Return [x, y] of the center of cell containing provided text 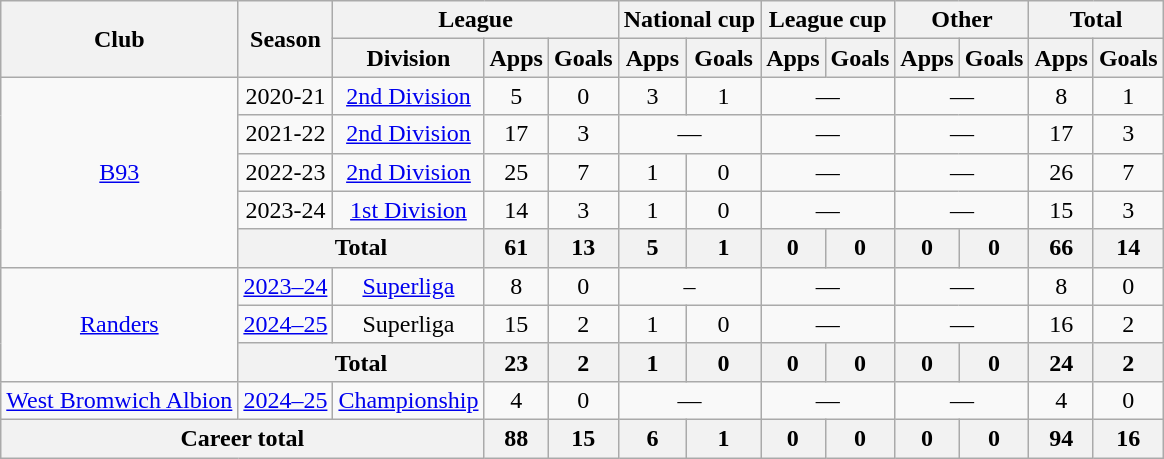
26 [1061, 172]
23 [516, 362]
Division [408, 58]
Randers [120, 324]
Championship [408, 400]
– [689, 286]
2021-22 [286, 134]
94 [1061, 438]
Club [120, 39]
League cup [828, 20]
61 [516, 248]
National cup [689, 20]
Career total [242, 438]
B93 [120, 172]
2020-21 [286, 96]
88 [516, 438]
2023-24 [286, 210]
West Bromwich Albion [120, 400]
6 [652, 438]
66 [1061, 248]
2023–24 [286, 286]
League [476, 20]
1st Division [408, 210]
25 [516, 172]
2022-23 [286, 172]
24 [1061, 362]
13 [583, 248]
Season [286, 39]
Other [962, 20]
